From the cell containing the given text, extract its center point as (x, y) coordinate. 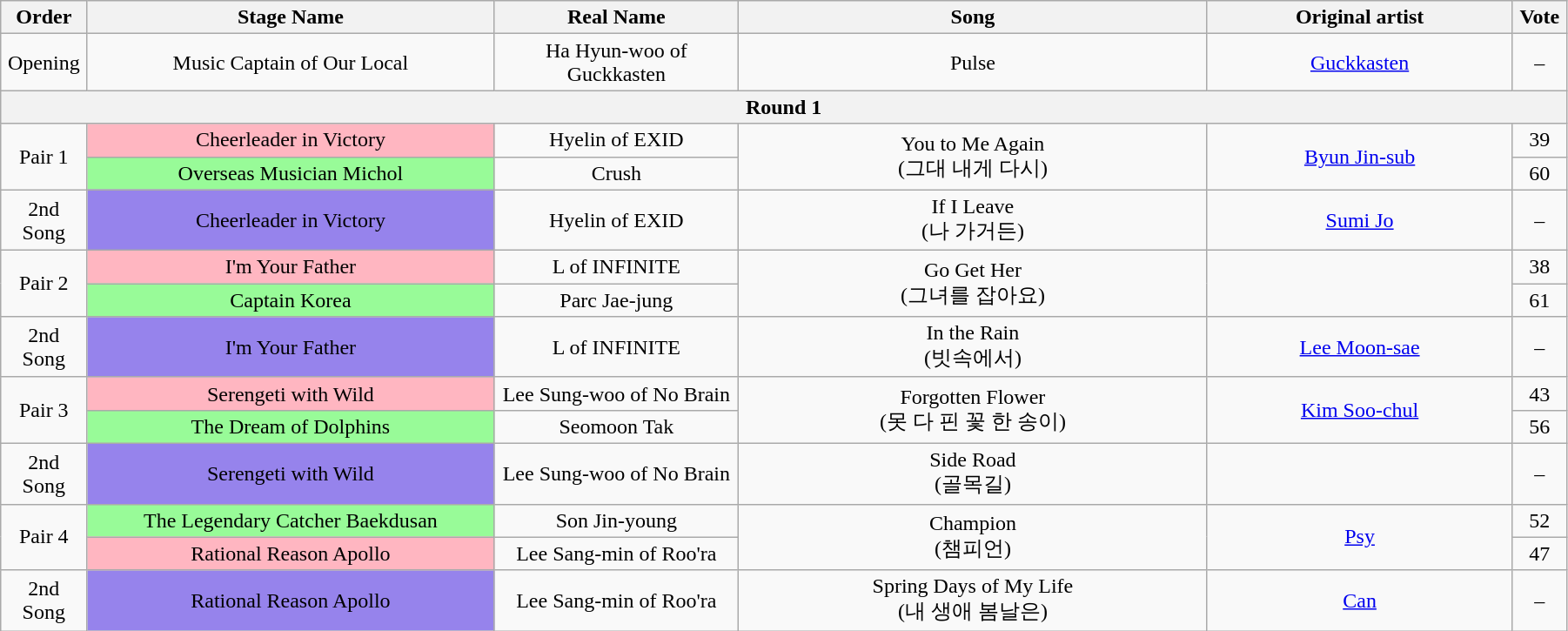
Parc Jae-jung (616, 300)
Ha Hyun-woo of Guckkasten (616, 63)
Kim Soo-chul (1359, 410)
Champion(챔피언) (973, 537)
If I Leave(나 가거든) (973, 220)
Opening (44, 63)
Go Get Her(그녀를 잡아요) (973, 284)
52 (1539, 520)
Song (973, 17)
Pulse (973, 63)
Byun Jin-sub (1359, 157)
39 (1539, 140)
Son Jin-young (616, 520)
Pair 3 (44, 410)
38 (1539, 267)
The Dream of Dolphins (291, 426)
You to Me Again(그대 내게 다시) (973, 157)
Spring Days of My Life(내 생애 봄날은) (973, 601)
Real Name (616, 17)
Pair 1 (44, 157)
Captain Korea (291, 300)
Order (44, 17)
Original artist (1359, 17)
Crush (616, 173)
Lee Moon-sae (1359, 347)
Guckkasten (1359, 63)
In the Rain(빗속에서) (973, 347)
Forgotten Flower(못 다 핀 꽃 한 송이) (973, 410)
Round 1 (784, 107)
Stage Name (291, 17)
60 (1539, 173)
Music Captain of Our Local (291, 63)
The Legendary Catcher Baekdusan (291, 520)
Psy (1359, 537)
61 (1539, 300)
43 (1539, 393)
56 (1539, 426)
Can (1359, 601)
Sumi Jo (1359, 220)
47 (1539, 554)
Vote (1539, 17)
Overseas Musician Michol (291, 173)
Side Road(골목길) (973, 473)
Seomoon Tak (616, 426)
Pair 4 (44, 537)
Pair 2 (44, 284)
